Detect which cell encompasses the target text, then output its [x, y] center coordinate. 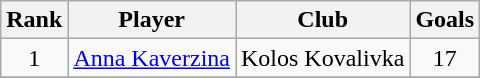
Rank [34, 20]
Goals [445, 20]
Kolos Kovalivka [323, 58]
Player [152, 20]
1 [34, 58]
Anna Kaverzina [152, 58]
17 [445, 58]
Club [323, 20]
